Return the (x, y) coordinate for the center point of the cell that contains the specified text.  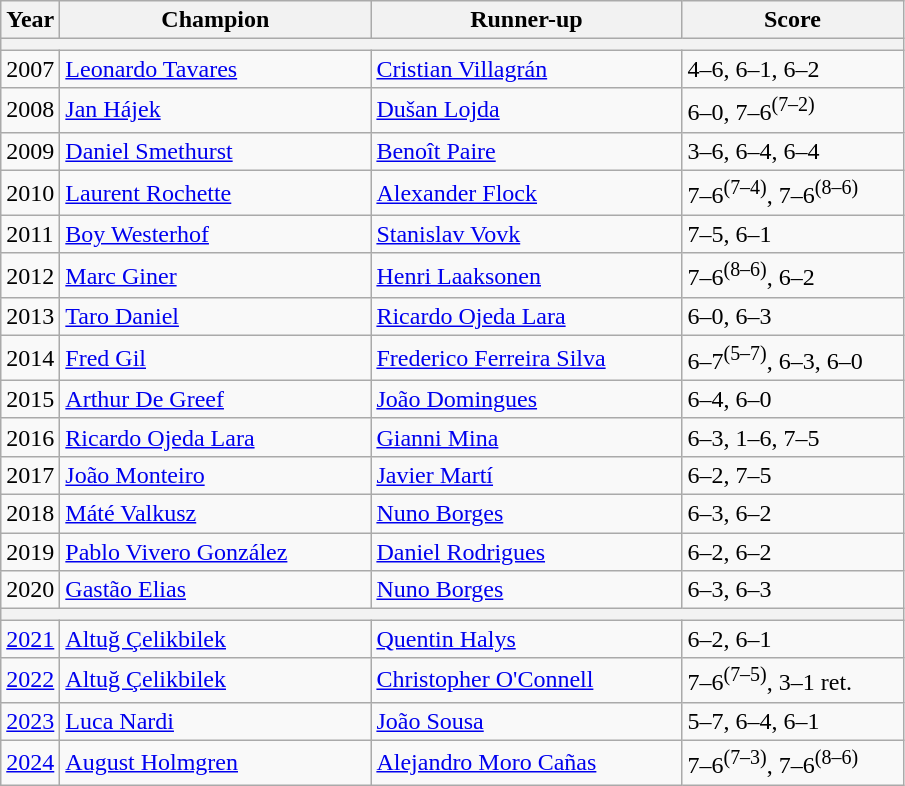
Laurent Rochette (216, 194)
João Sousa (526, 721)
Máté Valkusz (216, 514)
2024 (30, 762)
2021 (30, 639)
6–2, 6–1 (792, 639)
6–3, 6–2 (792, 514)
2011 (30, 234)
Jan Hájek (216, 110)
Cristian Villagrán (526, 69)
2010 (30, 194)
6–0, 7–6(7–2) (792, 110)
7–5, 6–1 (792, 234)
Gastão Elias (216, 590)
2017 (30, 475)
Boy Westerhof (216, 234)
5–7, 6–4, 6–1 (792, 721)
4–6, 6–1, 6–2 (792, 69)
7–6(7–4), 7–6(8–6) (792, 194)
3–6, 6–4, 6–4 (792, 151)
7–6(7–3), 7–6(8–6) (792, 762)
6–3, 6–3 (792, 590)
2008 (30, 110)
Henri Laaksonen (526, 276)
Dušan Lojda (526, 110)
2023 (30, 721)
2009 (30, 151)
Gianni Mina (526, 437)
Leonardo Tavares (216, 69)
Quentin Halys (526, 639)
6–7(5–7), 6–3, 6–0 (792, 358)
Javier Martí (526, 475)
2019 (30, 552)
Pablo Vivero González (216, 552)
2012 (30, 276)
7–6(7–5), 3–1 ret. (792, 680)
João Monteiro (216, 475)
6–4, 6–0 (792, 399)
Marc Giner (216, 276)
Arthur De Greef (216, 399)
2020 (30, 590)
2015 (30, 399)
Daniel Rodrigues (526, 552)
Score (792, 20)
2016 (30, 437)
Runner-up (526, 20)
2007 (30, 69)
Year (30, 20)
Alejandro Moro Cañas (526, 762)
Daniel Smethurst (216, 151)
6–0, 6–3 (792, 317)
Fred Gil (216, 358)
6–2, 6–2 (792, 552)
Frederico Ferreira Silva (526, 358)
João Domingues (526, 399)
2014 (30, 358)
August Holmgren (216, 762)
6–2, 7–5 (792, 475)
Stanislav Vovk (526, 234)
7–6(8–6), 6–2 (792, 276)
2022 (30, 680)
Benoît Paire (526, 151)
Christopher O'Connell (526, 680)
Luca Nardi (216, 721)
6–3, 1–6, 7–5 (792, 437)
Taro Daniel (216, 317)
2018 (30, 514)
Champion (216, 20)
Alexander Flock (526, 194)
2013 (30, 317)
